Scan for the cell matching the given text and deliver its [X, Y] coordinate at center. 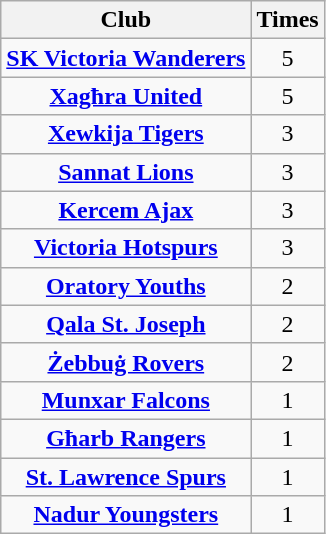
Nadur Youngsters [126, 515]
Kercem Ajax [126, 210]
Xewkija Tigers [126, 134]
SK Victoria Wanderers [126, 58]
Club [126, 20]
Oratory Youths [126, 286]
Għarb Rangers [126, 438]
Qala St. Joseph [126, 324]
Times [288, 20]
Sannat Lions [126, 172]
Żebbuġ Rovers [126, 362]
Munxar Falcons [126, 400]
St. Lawrence Spurs [126, 477]
Xagħra United [126, 96]
Victoria Hotspurs [126, 248]
